Locate the cell with the specified text and output its [x, y] center coordinate. 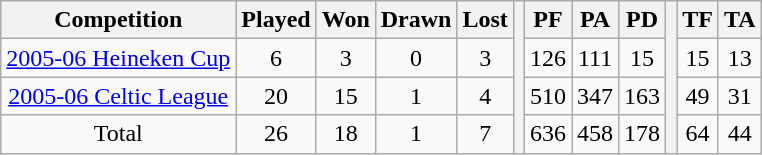
7 [485, 134]
178 [642, 134]
458 [596, 134]
26 [276, 134]
49 [698, 96]
PF [548, 20]
6 [276, 58]
0 [416, 58]
111 [596, 58]
Competition [118, 20]
13 [740, 58]
Lost [485, 20]
44 [740, 134]
PD [642, 20]
31 [740, 96]
510 [548, 96]
64 [698, 134]
TF [698, 20]
347 [596, 96]
TA [740, 20]
20 [276, 96]
4 [485, 96]
18 [346, 134]
636 [548, 134]
PA [596, 20]
Drawn [416, 20]
2005-06 Celtic League [118, 96]
2005-06 Heineken Cup [118, 58]
163 [642, 96]
126 [548, 58]
Won [346, 20]
Total [118, 134]
Played [276, 20]
